Pinpoint the cell where the given text exists, returning its (X, Y) midpoint coordinate. 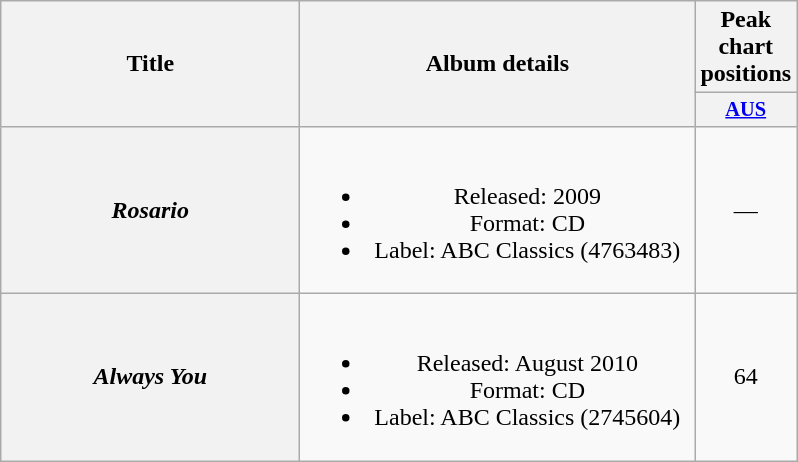
Always You (150, 378)
64 (746, 378)
Peak chart positions (746, 47)
Released: August 2010Format: CDLabel: ABC Classics (2745604) (498, 378)
— (746, 210)
Rosario (150, 210)
Title (150, 64)
AUS (746, 110)
Released: 2009Format: CDLabel: ABC Classics (4763483) (498, 210)
Album details (498, 64)
